Return the [x, y] coordinate for the center point of the cell that contains the specified text.  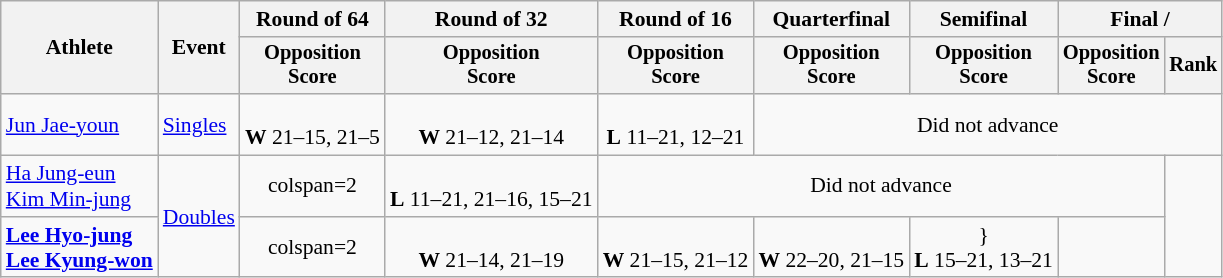
L 11–21, 21–16, 15–21 [492, 186]
Athlete [80, 48]
Singles [199, 124]
W 21–15, 21–5 [312, 124]
W 21–14, 21–19 [492, 248]
W 21–15, 21–12 [676, 248]
Lee Hyo-jungLee Kyung-won [80, 248]
Round of 16 [676, 19]
Semifinal [984, 19]
L 11–21, 12–21 [676, 124]
Event [199, 48]
Round of 64 [312, 19]
Jun Jae-youn [80, 124]
Rank [1193, 66]
W 21–12, 21–14 [492, 124]
Ha Jung-eunKim Min-jung [80, 186]
Round of 32 [492, 19]
Doubles [199, 217]
Quarterfinal [831, 19]
W 22–20, 21–15 [831, 248]
Final / [1140, 19]
}L 15–21, 13–21 [984, 248]
